Return the (x, y) coordinate for the center point of the cell that contains the specified text.  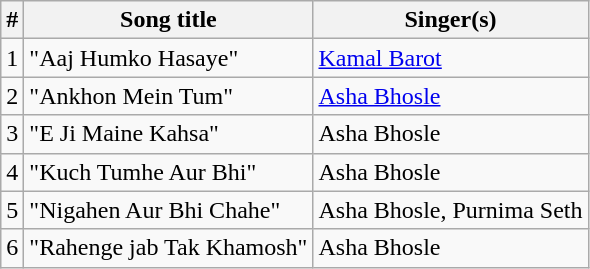
"Rahenge jab Tak Khamosh" (168, 248)
Song title (168, 20)
1 (12, 58)
"Aaj Humko Hasaye" (168, 58)
"Ankhon Mein Tum" (168, 96)
Asha Bhosle, Purnima Seth (450, 210)
"E Ji Maine Kahsa" (168, 134)
5 (12, 210)
"Nigahen Aur Bhi Chahe" (168, 210)
# (12, 20)
4 (12, 172)
"Kuch Tumhe Aur Bhi" (168, 172)
Singer(s) (450, 20)
6 (12, 248)
3 (12, 134)
Kamal Barot (450, 58)
2 (12, 96)
